Locate the cell with the specified text and output its (X, Y) center coordinate. 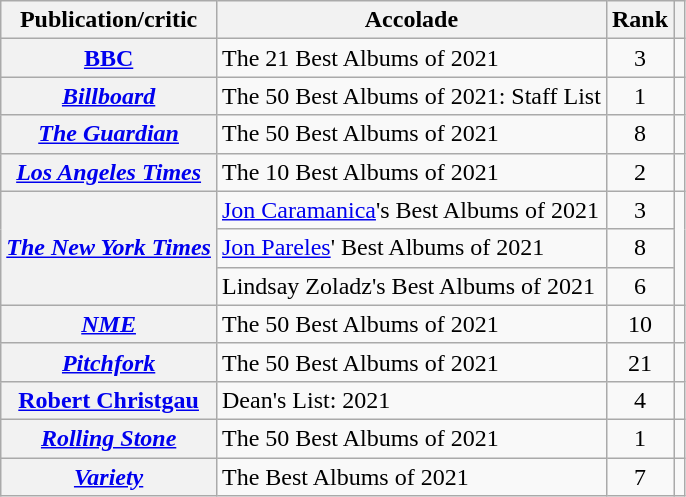
The 50 Best Albums of 2021: Staff List (411, 96)
Jon Pareles' Best Albums of 2021 (411, 248)
21 (640, 362)
BBC (109, 58)
Rolling Stone (109, 438)
10 (640, 324)
7 (640, 477)
Variety (109, 477)
The 10 Best Albums of 2021 (411, 172)
Lindsay Zoladz's Best Albums of 2021 (411, 286)
4 (640, 400)
Dean's List: 2021 (411, 400)
2 (640, 172)
Billboard (109, 96)
The New York Times (109, 248)
Jon Caramanica's Best Albums of 2021 (411, 210)
Accolade (411, 20)
Los Angeles Times (109, 172)
6 (640, 286)
The 21 Best Albums of 2021 (411, 58)
NME (109, 324)
The Guardian (109, 134)
Pitchfork (109, 362)
Robert Christgau (109, 400)
Rank (640, 20)
Publication/critic (109, 20)
The Best Albums of 2021 (411, 477)
